Return (x, y) of the center of cell containing provided text 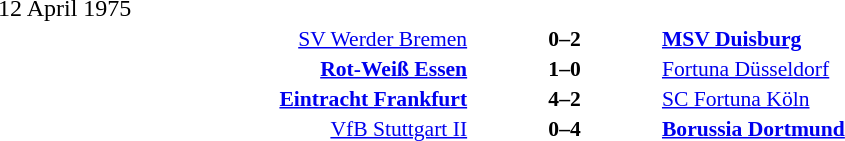
1–0 (564, 68)
4–2 (564, 98)
0–2 (564, 38)
